Search for the cell housing the specified text and yield its (X, Y) center coordinate. 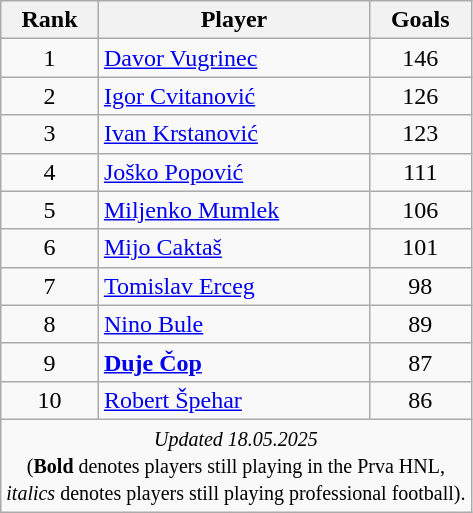
106 (420, 210)
Updated 18.05.2025(Bold denotes players still playing in the Prva HNL,italics denotes players still playing professional football). (236, 465)
8 (50, 324)
126 (420, 96)
5 (50, 210)
4 (50, 172)
Tomislav Erceg (234, 286)
Nino Bule (234, 324)
146 (420, 58)
Mijo Caktaš (234, 248)
Robert Špehar (234, 400)
Ivan Krstanović (234, 134)
Davor Vugrinec (234, 58)
Goals (420, 20)
86 (420, 400)
Duje Čop (234, 362)
87 (420, 362)
7 (50, 286)
1 (50, 58)
Rank (50, 20)
111 (420, 172)
89 (420, 324)
9 (50, 362)
123 (420, 134)
101 (420, 248)
98 (420, 286)
Miljenko Mumlek (234, 210)
Player (234, 20)
10 (50, 400)
6 (50, 248)
2 (50, 96)
3 (50, 134)
Igor Cvitanović (234, 96)
Joško Popović (234, 172)
